Output the [x, y] coordinate of the center of the cell containing the given text.  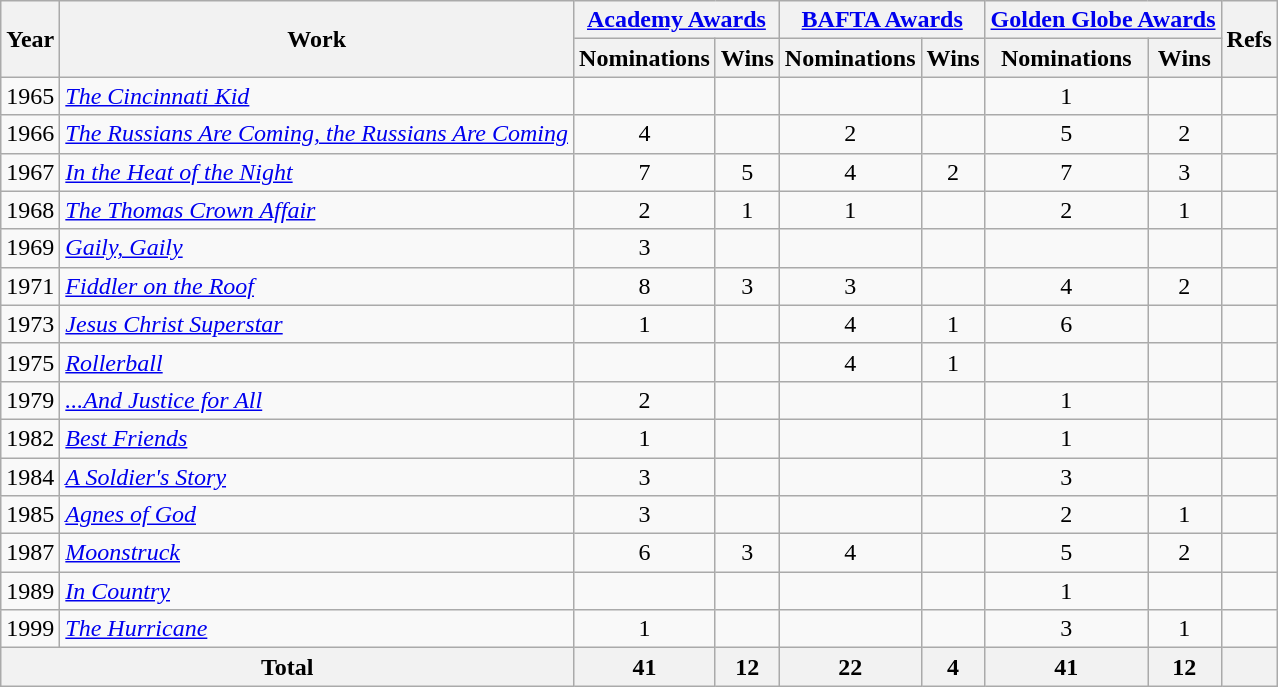
The Cincinnati Kid [317, 96]
Jesus Christ Superstar [317, 324]
A Soldier's Story [317, 477]
Fiddler on the Roof [317, 286]
Moonstruck [317, 553]
...And Justice for All [317, 400]
1968 [30, 210]
1979 [30, 400]
1982 [30, 438]
1975 [30, 362]
1999 [30, 629]
8 [645, 286]
22 [850, 667]
1984 [30, 477]
1971 [30, 286]
1965 [30, 96]
1967 [30, 172]
In Country [317, 591]
Refs [1249, 39]
Agnes of God [317, 515]
1973 [30, 324]
1989 [30, 591]
The Thomas Crown Affair [317, 210]
The Russians Are Coming, the Russians Are Coming [317, 134]
1987 [30, 553]
Golden Globe Awards [1103, 20]
In the Heat of the Night [317, 172]
1985 [30, 515]
Best Friends [317, 438]
BAFTA Awards [882, 20]
Gaily, Gaily [317, 248]
1969 [30, 248]
Year [30, 39]
Academy Awards [677, 20]
Total [288, 667]
The Hurricane [317, 629]
Work [317, 39]
1966 [30, 134]
Rollerball [317, 362]
